Pinpoint the cell where the given text exists, returning its [x, y] midpoint coordinate. 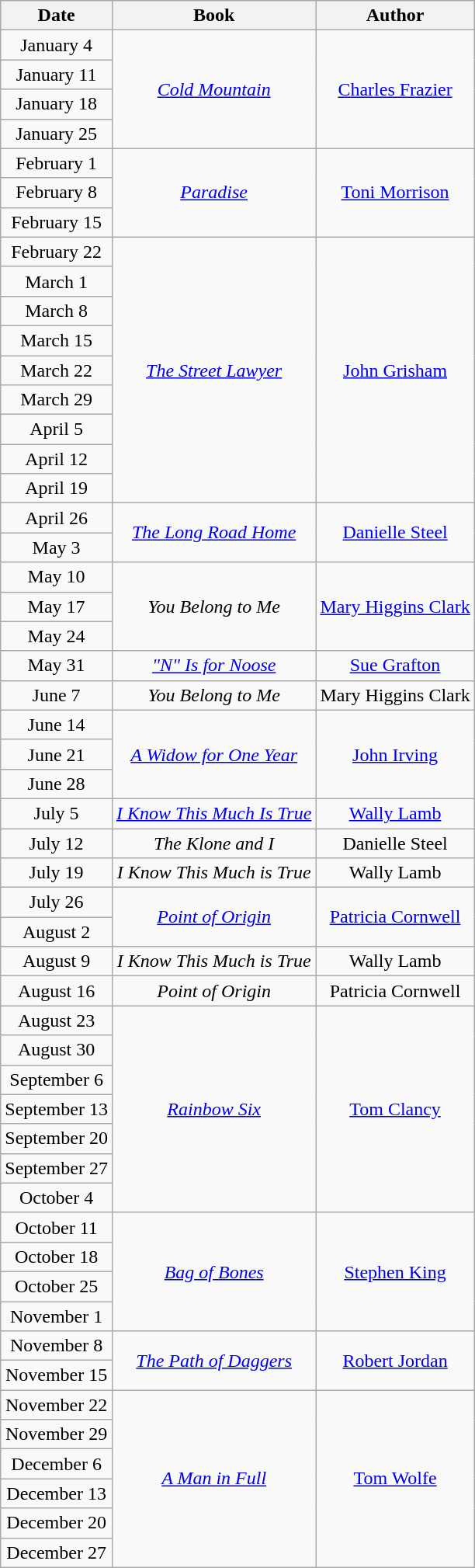
February 22 [57, 252]
July 12 [57, 843]
November 22 [57, 1405]
May 10 [57, 577]
April 12 [57, 459]
January 4 [57, 45]
June 21 [57, 754]
A Widow for One Year [213, 754]
A Man in Full [213, 1479]
May 3 [57, 548]
The Long Road Home [213, 533]
December 27 [57, 1552]
Book [213, 16]
August 9 [57, 961]
Toni Morrison [395, 193]
August 23 [57, 1020]
March 1 [57, 281]
Charles Frazier [395, 89]
September 27 [57, 1168]
John Grisham [395, 370]
Robert Jordan [395, 1361]
October 4 [57, 1198]
January 25 [57, 134]
July 19 [57, 873]
The Path of Daggers [213, 1361]
Date [57, 16]
October 11 [57, 1227]
August 2 [57, 932]
October 18 [57, 1257]
January 11 [57, 75]
Tom Clancy [395, 1109]
August 16 [57, 991]
July 5 [57, 813]
March 8 [57, 311]
Sue Grafton [395, 666]
I Know This Much Is True [213, 813]
September 13 [57, 1109]
June 28 [57, 784]
Cold Mountain [213, 89]
February 1 [57, 163]
January 18 [57, 104]
February 8 [57, 193]
December 13 [57, 1493]
Author [395, 16]
Rainbow Six [213, 1109]
May 17 [57, 607]
November 1 [57, 1316]
May 24 [57, 636]
March 15 [57, 340]
September 6 [57, 1080]
February 15 [57, 222]
December 20 [57, 1523]
John Irving [395, 754]
March 29 [57, 400]
Stephen King [395, 1271]
The Klone and I [213, 843]
November 8 [57, 1346]
August 30 [57, 1050]
December 6 [57, 1464]
June 7 [57, 695]
July 26 [57, 902]
March 22 [57, 370]
Paradise [213, 193]
"N" Is for Noose [213, 666]
Tom Wolfe [395, 1479]
September 20 [57, 1139]
April 19 [57, 488]
The Street Lawyer [213, 370]
May 31 [57, 666]
April 26 [57, 518]
November 15 [57, 1375]
April 5 [57, 429]
November 29 [57, 1434]
Bag of Bones [213, 1271]
June 14 [57, 725]
October 25 [57, 1286]
